For the text-containing cell, return its midpoint in [X, Y] coordinate format. 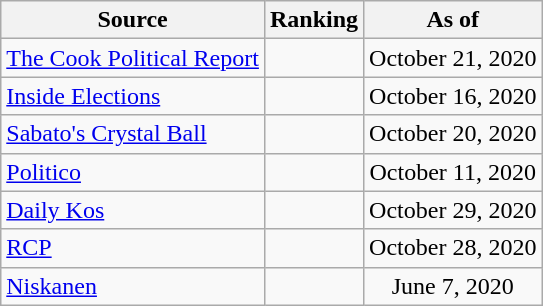
October 28, 2020 [453, 248]
Niskanen [133, 286]
October 20, 2020 [453, 134]
Ranking [314, 20]
Daily Kos [133, 210]
October 11, 2020 [453, 172]
Politico [133, 172]
June 7, 2020 [453, 286]
Inside Elections [133, 96]
Sabato's Crystal Ball [133, 134]
October 16, 2020 [453, 96]
The Cook Political Report [133, 58]
October 29, 2020 [453, 210]
Source [133, 20]
RCP [133, 248]
As of [453, 20]
October 21, 2020 [453, 58]
